For the text-containing cell, return its midpoint in (x, y) coordinate format. 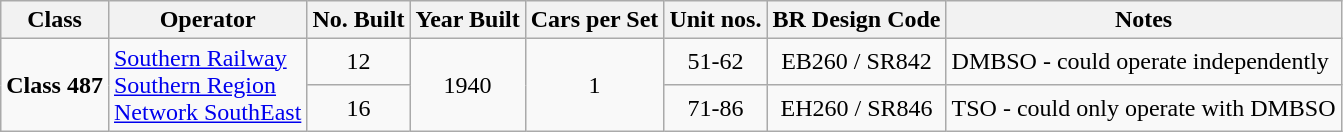
Southern RailwaySouthern RegionNetwork SouthEast (207, 85)
12 (358, 62)
Class (55, 20)
Unit nos. (716, 20)
Year Built (468, 20)
EH260 / SR846 (856, 108)
1 (594, 85)
71-86 (716, 108)
Class 487 (55, 85)
51-62 (716, 62)
DMBSO - could operate independently (1144, 62)
No. Built (358, 20)
TSO - could only operate with DMBSO (1144, 108)
BR Design Code (856, 20)
Notes (1144, 20)
16 (358, 108)
Cars per Set (594, 20)
EB260 / SR842 (856, 62)
1940 (468, 85)
Operator (207, 20)
